Return the [X, Y] coordinate for the center point of the cell that contains the specified text.  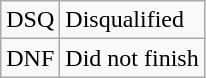
DNF [30, 58]
Disqualified [132, 20]
Did not finish [132, 58]
DSQ [30, 20]
